Capture the cell that displays the provided text and extract its [x, y] central coordinate. 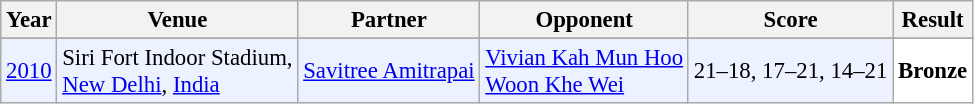
2010 [29, 72]
Result [933, 20]
Bronze [933, 72]
Partner [389, 20]
21–18, 17–21, 14–21 [790, 72]
Savitree Amitrapai [389, 72]
Venue [178, 20]
Year [29, 20]
Vivian Kah Mun Hoo Woon Khe Wei [584, 72]
Score [790, 20]
Opponent [584, 20]
Siri Fort Indoor Stadium,New Delhi, India [178, 72]
